Determine the [X, Y] coordinate at the center of the cell enclosing the given text.  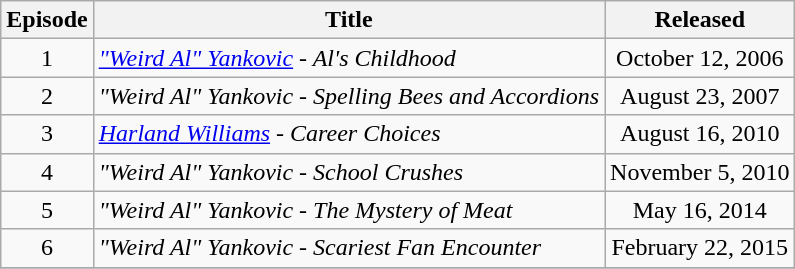
1 [47, 58]
6 [47, 248]
"Weird Al" Yankovic - The Mystery of Meat [348, 210]
Released [700, 20]
4 [47, 172]
Title [348, 20]
"Weird Al" Yankovic - Al's Childhood [348, 58]
"Weird Al" Yankovic - Spelling Bees and Accordions [348, 96]
February 22, 2015 [700, 248]
October 12, 2006 [700, 58]
3 [47, 134]
5 [47, 210]
"Weird Al" Yankovic - School Crushes [348, 172]
May 16, 2014 [700, 210]
November 5, 2010 [700, 172]
Harland Williams - Career Choices [348, 134]
August 16, 2010 [700, 134]
2 [47, 96]
"Weird Al" Yankovic - Scariest Fan Encounter [348, 248]
Episode [47, 20]
August 23, 2007 [700, 96]
